For the text-containing cell, return its midpoint in [x, y] coordinate format. 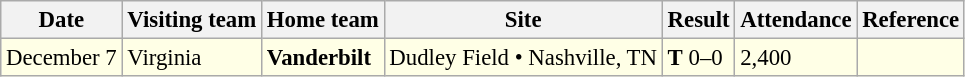
T 0–0 [698, 58]
Virginia [192, 58]
Home team [324, 20]
Result [698, 20]
Date [62, 20]
Site [523, 20]
December 7 [62, 58]
Attendance [796, 20]
Dudley Field • Nashville, TN [523, 58]
Vanderbilt [324, 58]
Visiting team [192, 20]
2,400 [796, 58]
Reference [911, 20]
